Capture the cell that displays the provided text and extract its (x, y) central coordinate. 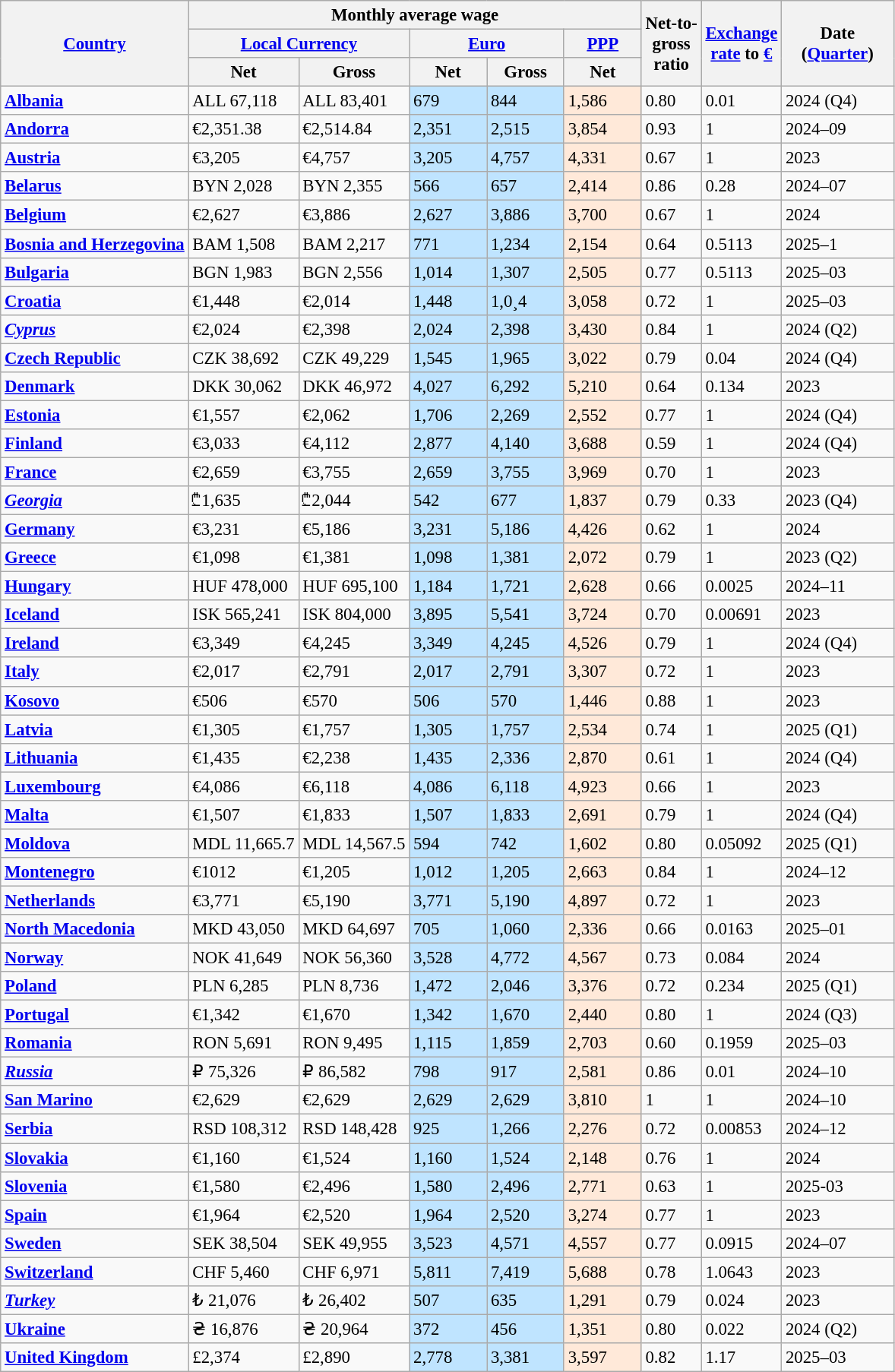
0.93 (672, 129)
€3,033 (243, 444)
€5,190 (354, 900)
€1,507 (243, 815)
1,381 (526, 558)
€1,524 (354, 1158)
RSD 148,428 (354, 1129)
1,351 (602, 1329)
Moldova (94, 843)
3,969 (602, 472)
2,870 (602, 757)
BGN 2,556 (354, 272)
€4,086 (243, 786)
677 (526, 501)
₾2,044 (354, 501)
₽ 75,326 (243, 1072)
Switzerland (94, 1272)
£2,374 (243, 1358)
₺ 21,076 (243, 1301)
BYN 2,028 (243, 186)
MKD 43,050 (243, 929)
4,331 (602, 158)
DKK 30,062 (243, 387)
5,541 (526, 615)
2,496 (526, 1186)
€2,062 (354, 415)
PLN 6,285 (243, 986)
1,184 (448, 586)
0.0025 (742, 586)
Luxembourg (94, 786)
DKK 46,972 (354, 387)
925 (448, 1129)
BAM 1,508 (243, 244)
Spain (94, 1215)
1,446 (602, 700)
3,205 (448, 158)
Poland (94, 986)
2023 (Q2) (837, 558)
6,292 (526, 387)
€6,118 (354, 786)
0.022 (742, 1329)
Estonia (94, 415)
705 (448, 929)
1,266 (526, 1129)
2,017 (448, 672)
0.59 (672, 444)
PLN 8,736 (354, 986)
Malta (94, 815)
CZK 49,229 (354, 358)
1,837 (602, 501)
4,140 (526, 444)
MDL 14,567.5 (354, 843)
Netherlands (94, 900)
€2,238 (354, 757)
0.63 (672, 1186)
3,349 (448, 643)
2,440 (602, 1015)
€1,757 (354, 729)
3,688 (602, 444)
₾1,635 (243, 501)
506 (448, 700)
CHF 5,460 (243, 1272)
1,706 (448, 415)
€1,670 (354, 1015)
3,755 (526, 472)
1,545 (448, 358)
ALL 67,118 (243, 101)
0.04 (742, 358)
€2,398 (354, 329)
€1,448 (243, 301)
2,276 (602, 1129)
Czech Republic (94, 358)
Belarus (94, 186)
€1,205 (354, 872)
NOK 41,649 (243, 958)
€2,520 (354, 1215)
0.33 (742, 501)
2,628 (602, 586)
Denmark (94, 387)
0.88 (672, 700)
₴ 16,876 (243, 1329)
Georgia (94, 501)
€4,245 (354, 643)
€1,342 (243, 1015)
2,148 (602, 1158)
SEK 49,955 (354, 1243)
0.78 (672, 1272)
1,205 (526, 872)
1.0643 (742, 1272)
Country (94, 44)
Italy (94, 672)
1,602 (602, 843)
0.0163 (742, 929)
€1,305 (243, 729)
CZK 38,692 (243, 358)
0.73 (672, 958)
€1,833 (354, 815)
Cyprus (94, 329)
1,964 (448, 1215)
1,721 (526, 586)
Slovenia (94, 1186)
₽ 86,582 (354, 1072)
0.234 (742, 986)
4,757 (526, 158)
1,435 (448, 757)
Norway (94, 958)
€2,014 (354, 301)
1,342 (448, 1015)
Monthly average wage (415, 15)
2,691 (602, 815)
2025-03 (837, 1186)
542 (448, 501)
2,552 (602, 415)
917 (526, 1072)
3,430 (602, 329)
2,414 (602, 186)
4,426 (602, 530)
Romania (94, 1043)
3,895 (448, 615)
3,376 (602, 986)
2,663 (602, 872)
2,534 (602, 729)
3,528 (448, 958)
San Marino (94, 1101)
1,0¸4 (526, 301)
507 (448, 1301)
0.74 (672, 729)
3,700 (602, 215)
ISK 565,241 (243, 615)
PPP (602, 44)
0.82 (672, 1358)
657 (526, 186)
2,791 (526, 672)
0.084 (742, 958)
Turkey (94, 1301)
BGN 1,983 (243, 272)
4,027 (448, 387)
RSD 108,312 (243, 1129)
3,854 (602, 129)
1,307 (526, 272)
HUF 695,100 (354, 586)
1,965 (526, 358)
2025–1 (837, 244)
SEK 38,504 (243, 1243)
4,245 (526, 643)
Bosnia and Herzegovina (94, 244)
Austria (94, 158)
2,046 (526, 986)
€1,435 (243, 757)
€506 (243, 700)
Belgium (94, 215)
Croatia (94, 301)
3,274 (602, 1215)
4,923 (602, 786)
3,381 (526, 1358)
₺ 26,402 (354, 1301)
0.1959 (742, 1043)
€3,886 (354, 215)
4,557 (602, 1243)
Sweden (94, 1243)
€1,098 (243, 558)
1,859 (526, 1043)
Ireland (94, 643)
€3,755 (354, 472)
0.0915 (742, 1243)
€570 (354, 700)
5,811 (448, 1272)
€2,496 (354, 1186)
0.60 (672, 1043)
2,398 (526, 329)
5,688 (602, 1272)
1,472 (448, 986)
566 (448, 186)
0.00691 (742, 615)
4,526 (602, 643)
2,581 (602, 1072)
679 (448, 101)
1,115 (448, 1043)
3,724 (602, 615)
0.62 (672, 530)
0.134 (742, 387)
0.28 (742, 186)
United Kingdom (94, 1358)
Russia (94, 1072)
€1,964 (243, 1215)
1,060 (526, 929)
844 (526, 101)
Serbia (94, 1129)
Albania (94, 101)
2024 (Q3) (837, 1015)
€4,757 (354, 158)
RON 5,691 (243, 1043)
NOK 56,360 (354, 958)
2,778 (448, 1358)
€1012 (243, 872)
ISK 804,000 (354, 615)
635 (526, 1301)
North Macedonia (94, 929)
3,771 (448, 900)
Hungary (94, 586)
Latvia (94, 729)
€2,514.84 (354, 129)
3,886 (526, 215)
CHF 6,971 (354, 1272)
2,627 (448, 215)
0.00853 (742, 1129)
€2,351.38 (243, 129)
2,520 (526, 1215)
€1,580 (243, 1186)
0.61 (672, 757)
Andorra (94, 129)
€1,160 (243, 1158)
€2,017 (243, 672)
2,659 (448, 472)
1,291 (602, 1301)
1,098 (448, 558)
€3,771 (243, 900)
1,014 (448, 272)
HUF 478,000 (243, 586)
Exchangerate to € (742, 44)
€3,205 (243, 158)
€2,627 (243, 215)
5,186 (526, 530)
€2,659 (243, 472)
€1,381 (354, 558)
6,118 (526, 786)
2024–11 (837, 586)
0.024 (742, 1301)
€3,231 (243, 530)
1,833 (526, 815)
3,597 (602, 1358)
Greece (94, 558)
1.17 (742, 1358)
MKD 64,697 (354, 929)
771 (448, 244)
4,772 (526, 958)
Montenegro (94, 872)
1,305 (448, 729)
BAM 2,217 (354, 244)
4,567 (602, 958)
2,877 (448, 444)
Iceland (94, 615)
1,160 (448, 1158)
Local Currency (299, 44)
2025–01 (837, 929)
Ukraine (94, 1329)
€5,186 (354, 530)
1,670 (526, 1015)
798 (448, 1072)
1,448 (448, 301)
1,234 (526, 244)
3,058 (602, 301)
Germany (94, 530)
0.76 (672, 1158)
3,523 (448, 1243)
5,210 (602, 387)
3,022 (602, 358)
4,571 (526, 1243)
2,024 (448, 329)
2,351 (448, 129)
372 (448, 1329)
€1,557 (243, 415)
3,231 (448, 530)
Kosovo (94, 700)
3,307 (602, 672)
2,269 (526, 415)
€2,024 (243, 329)
0.05092 (742, 843)
1,507 (448, 815)
2023 (Q4) (837, 501)
2,072 (602, 558)
2,771 (602, 1186)
₴ 20,964 (354, 1329)
594 (448, 843)
2024–09 (837, 129)
Net-to-grossratio (672, 44)
Finland (94, 444)
2,154 (602, 244)
3,810 (602, 1101)
570 (526, 700)
BYN 2,355 (354, 186)
1,757 (526, 729)
France (94, 472)
2,505 (602, 272)
7,419 (526, 1272)
Lithuania (94, 757)
456 (526, 1329)
4,897 (602, 900)
MDL 11,665.7 (243, 843)
€3,349 (243, 643)
1,524 (526, 1158)
£2,890 (354, 1358)
Slovakia (94, 1158)
RON 9,495 (354, 1043)
2,515 (526, 129)
1,580 (448, 1186)
Portugal (94, 1015)
Euro (487, 44)
742 (526, 843)
2,703 (602, 1043)
4,086 (448, 786)
€4,112 (354, 444)
ALL 83,401 (354, 101)
Bulgaria (94, 272)
5,190 (526, 900)
Date (Quarter) (837, 44)
€2,791 (354, 672)
1,012 (448, 872)
1,586 (602, 101)
